Scan for the cell matching the given text and deliver its (X, Y) coordinate at center. 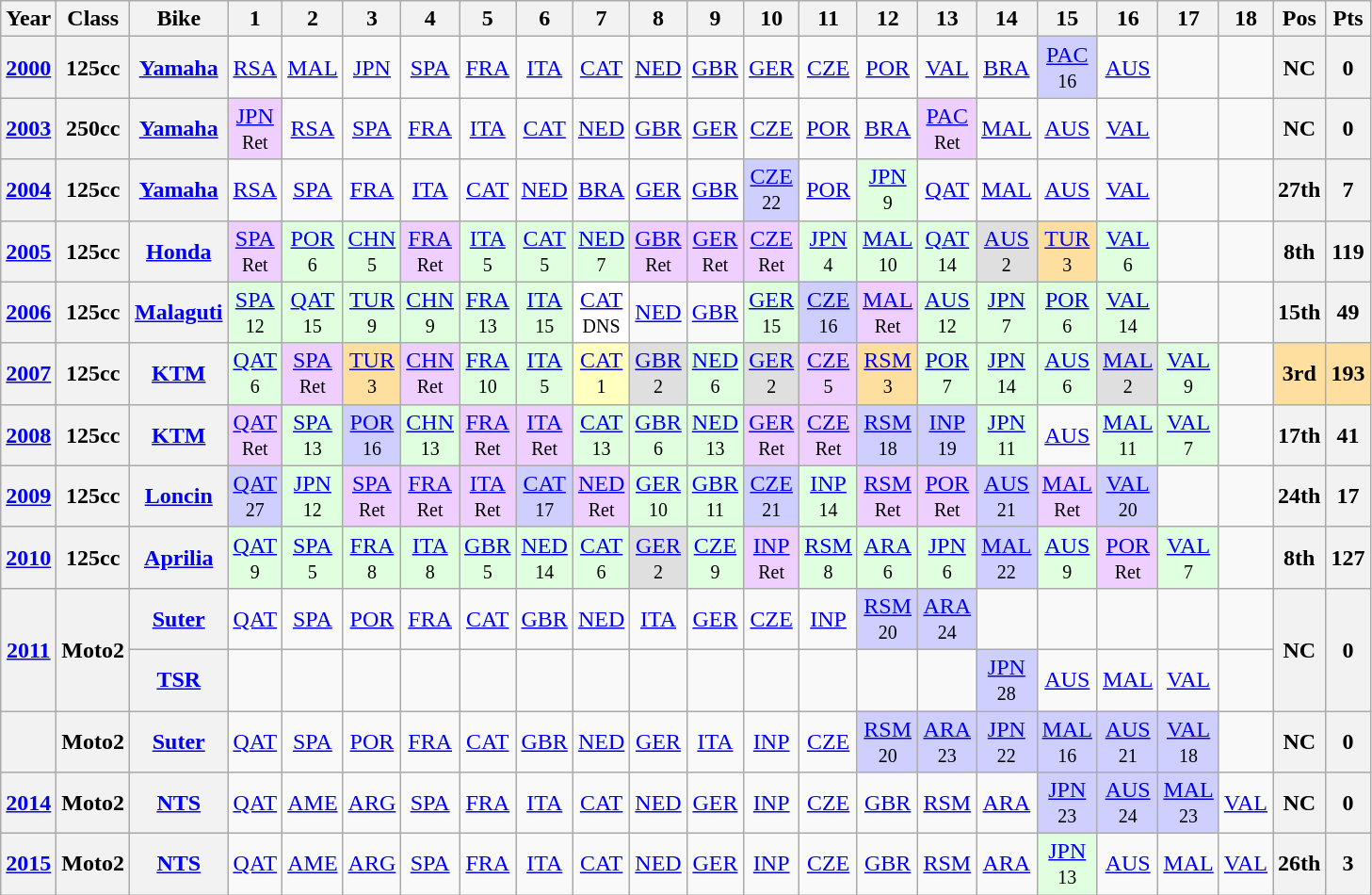
GBR11 (715, 496)
RSM3 (887, 373)
JPN12 (313, 496)
CHNRet (430, 373)
SPA13 (313, 435)
AUS9 (1067, 558)
MAL16 (1067, 740)
MAL11 (1127, 435)
NED14 (544, 558)
JPN (372, 68)
NED6 (715, 373)
AUS2 (1007, 251)
2014 (28, 803)
5 (488, 19)
FRA13 (488, 313)
TSR (179, 680)
2003 (28, 128)
127 (1348, 558)
JPN28 (1007, 680)
JPNRet (255, 128)
VAL14 (1127, 313)
CAT6 (601, 558)
Year (28, 19)
GBR5 (488, 558)
CAT13 (601, 435)
JPN6 (947, 558)
12 (887, 19)
QAT9 (255, 558)
Honda (179, 251)
CATDNS (601, 313)
11 (829, 19)
AUS12 (947, 313)
VAL9 (1188, 373)
16 (1127, 19)
FRA10 (488, 373)
Malaguti (179, 313)
2006 (28, 313)
ARA24 (947, 618)
2004 (28, 190)
MAL2 (1127, 373)
PACRet (947, 128)
24th (1299, 496)
CHN5 (372, 251)
Bike (179, 19)
2015 (28, 865)
4 (430, 19)
FRA8 (372, 558)
MAL23 (1188, 803)
INPRet (772, 558)
49 (1348, 313)
GER10 (658, 496)
GBRRet (658, 251)
41 (1348, 435)
ARA6 (887, 558)
AUS24 (1127, 803)
NED7 (601, 251)
PAC16 (1067, 68)
VAL6 (1127, 251)
1 (255, 19)
JPN7 (1007, 313)
JPN14 (1007, 373)
27th (1299, 190)
RSM8 (829, 558)
10 (772, 19)
CZE5 (829, 373)
2005 (28, 251)
Pts (1348, 19)
ITA15 (544, 313)
JPN13 (1067, 865)
15th (1299, 313)
INP19 (947, 435)
2011 (28, 649)
Aprilia (179, 558)
SPA5 (313, 558)
2010 (28, 558)
CAT17 (544, 496)
NEDRet (601, 496)
CZE9 (715, 558)
CAT1 (601, 373)
8 (658, 19)
Class (93, 19)
JPN9 (887, 190)
13 (947, 19)
CHN13 (430, 435)
ARA23 (947, 740)
CAT5 (544, 251)
RSMRet (887, 496)
POR16 (372, 435)
JPN23 (1067, 803)
250cc (93, 128)
RSM18 (887, 435)
MAL22 (1007, 558)
15 (1067, 19)
2008 (28, 435)
VAL20 (1127, 496)
QAT27 (255, 496)
CHN9 (430, 313)
CZE22 (772, 190)
119 (1348, 251)
CZE21 (772, 496)
CZE16 (829, 313)
Loncin (179, 496)
3rd (1299, 373)
Pos (1299, 19)
MAL10 (887, 251)
GBR6 (658, 435)
2000 (28, 68)
VAL18 (1188, 740)
TUR9 (372, 313)
QAT14 (947, 251)
14 (1007, 19)
GER15 (772, 313)
ITA8 (430, 558)
9 (715, 19)
QAT6 (255, 373)
QATRet (255, 435)
193 (1348, 373)
18 (1245, 19)
AUS6 (1067, 373)
SPA12 (255, 313)
2 (313, 19)
2009 (28, 496)
6 (544, 19)
INP14 (829, 496)
QAT15 (313, 313)
2007 (28, 373)
POR7 (947, 373)
26th (1299, 865)
JPN4 (829, 251)
JPN11 (1007, 435)
NED13 (715, 435)
17th (1299, 435)
GBR2 (658, 373)
JPN22 (1007, 740)
